Output the (X, Y) coordinate of the center of the cell containing the given text.  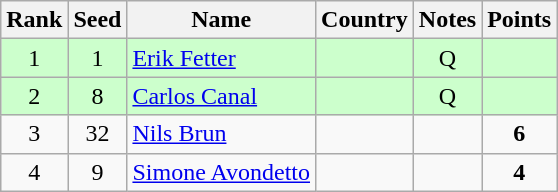
9 (98, 172)
3 (34, 134)
Erik Fetter (222, 58)
Simone Avondetto (222, 172)
Rank (34, 20)
Points (520, 20)
Country (365, 20)
Seed (98, 20)
2 (34, 96)
8 (98, 96)
Carlos Canal (222, 96)
Name (222, 20)
Nils Brun (222, 134)
32 (98, 134)
6 (520, 134)
Notes (447, 20)
